Scan for the cell matching the given text and deliver its [x, y] coordinate at center. 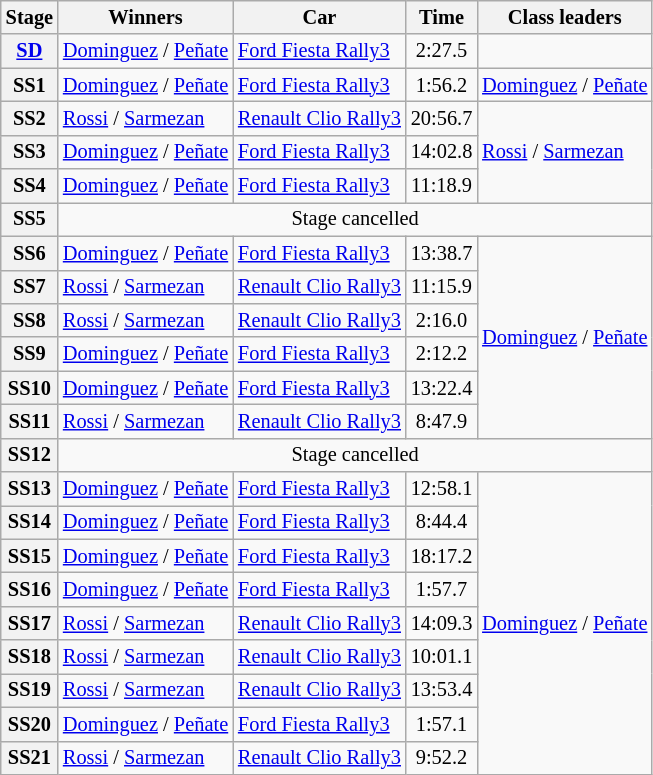
8:47.9 [442, 421]
Car [320, 17]
SS20 [30, 724]
SS16 [30, 589]
11:18.9 [442, 186]
14:09.3 [442, 623]
Time [442, 17]
SS5 [30, 219]
9:52.2 [442, 758]
13:53.4 [442, 690]
SS2 [30, 118]
SS10 [30, 388]
SS4 [30, 186]
13:22.4 [442, 388]
14:02.8 [442, 152]
SS13 [30, 489]
SS17 [30, 623]
18:17.2 [442, 556]
1:56.2 [442, 85]
12:58.1 [442, 489]
10:01.1 [442, 657]
2:16.0 [442, 320]
Class leaders [564, 17]
2:27.5 [442, 51]
20:56.7 [442, 118]
SS18 [30, 657]
2:12.2 [442, 354]
SS14 [30, 522]
SS11 [30, 421]
SS19 [30, 690]
SS21 [30, 758]
8:44.4 [442, 522]
SS8 [30, 320]
Stage [30, 17]
11:15.9 [442, 287]
1:57.1 [442, 724]
SD [30, 51]
1:57.7 [442, 589]
SS15 [30, 556]
SS3 [30, 152]
SS1 [30, 85]
SS12 [30, 455]
Winners [146, 17]
SS9 [30, 354]
SS6 [30, 253]
SS7 [30, 287]
13:38.7 [442, 253]
